Determine the (x, y) coordinate at the center of the cell enclosing the given text.  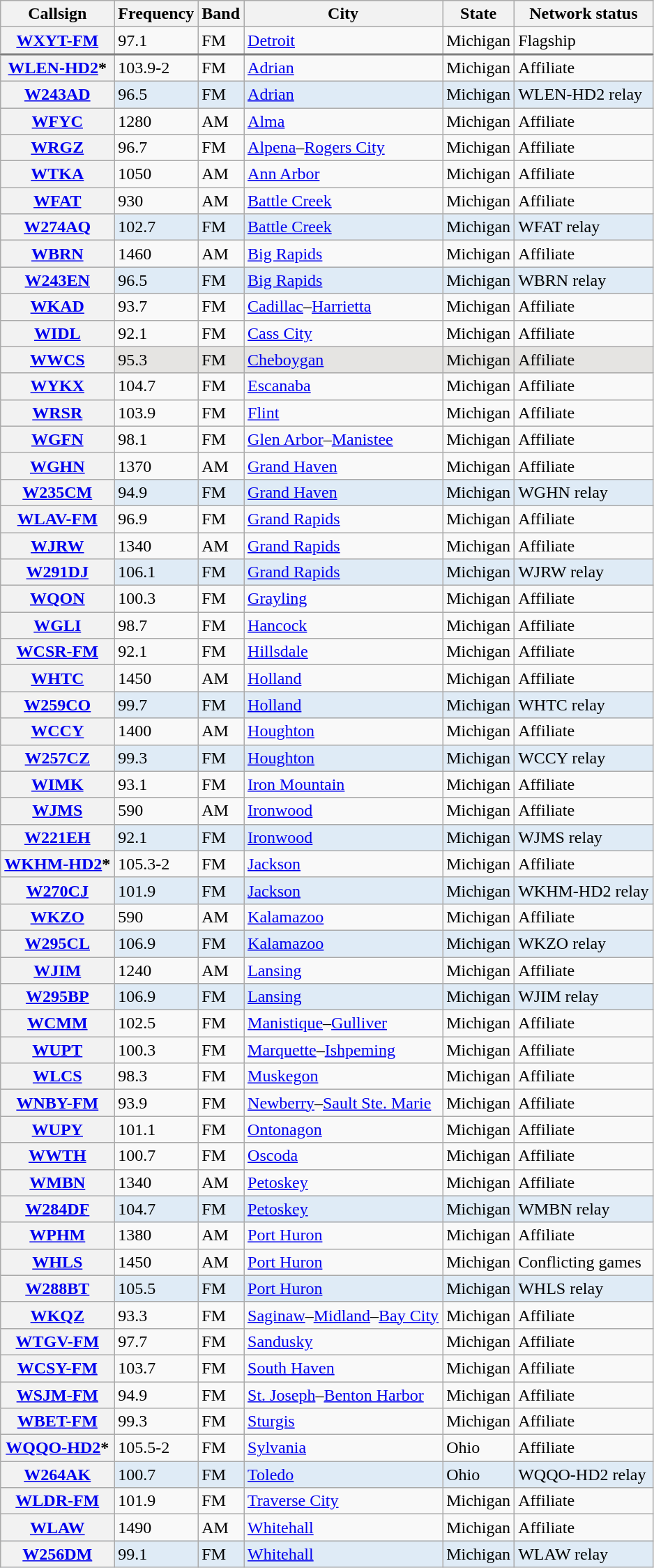
103.7 (156, 1368)
WJRW (57, 546)
WHTC relay (584, 705)
WCSR-FM (57, 652)
97.1 (156, 40)
WQQO-HD2 relay (584, 1475)
Hillsdale (343, 652)
95.3 (156, 360)
South Haven (343, 1368)
WRSR (57, 413)
WJMS (57, 811)
City (343, 14)
WXYT-FM (57, 40)
WGFN (57, 439)
WIMK (57, 784)
WHTC (57, 678)
W295BP (57, 997)
WGHN relay (584, 492)
W274AQ (57, 227)
WKHM-HD2* (57, 864)
W291DJ (57, 572)
930 (156, 201)
W243EN (57, 280)
WLCS (57, 1076)
WTGV-FM (57, 1341)
97.7 (156, 1341)
W259CO (57, 705)
98.3 (156, 1076)
WKAD (57, 307)
WUPY (57, 1129)
Flint (343, 413)
Grayling (343, 599)
W221EH (57, 837)
WJIM relay (584, 997)
Iron Mountain (343, 784)
Saginaw–Midland–Bay City (343, 1315)
WKZO (57, 917)
1240 (156, 970)
105.3-2 (156, 864)
98.7 (156, 625)
W256DM (57, 1554)
WGHN (57, 466)
WMBN (57, 1182)
WSJM-FM (57, 1395)
WLAV-FM (57, 519)
Hancock (343, 625)
St. Joseph–Benton Harbor (343, 1395)
103.9 (156, 413)
102.5 (156, 1023)
WWCS (57, 360)
Frequency (156, 14)
101.1 (156, 1129)
Oscoda (343, 1156)
Ontonagon (343, 1129)
WUPT (57, 1050)
Detroit (343, 40)
W270CJ (57, 890)
WLDR-FM (57, 1501)
Glen Arbor–Manistee (343, 439)
WWTH (57, 1156)
WYKX (57, 386)
106.1 (156, 572)
1370 (156, 466)
1280 (156, 121)
WKHM-HD2 relay (584, 890)
WPHM (57, 1235)
Escanaba (343, 386)
WJMS relay (584, 837)
WGLI (57, 625)
WFAT relay (584, 227)
105.5-2 (156, 1448)
Cheboygan (343, 360)
WHLS (57, 1262)
93.3 (156, 1315)
W264AK (57, 1475)
Callsign (57, 14)
1380 (156, 1235)
Network status (584, 14)
96.7 (156, 148)
WCCY relay (584, 758)
W288BT (57, 1288)
WTKA (57, 174)
WLAW (57, 1528)
Cadillac–Harrietta (343, 307)
98.1 (156, 439)
99.7 (156, 705)
WCSY-FM (57, 1368)
WBET-FM (57, 1422)
WQON (57, 599)
96.9 (156, 519)
WIDL (57, 333)
Traverse City (343, 1501)
WMBN relay (584, 1209)
WLAW relay (584, 1554)
Sandusky (343, 1341)
WJRW relay (584, 572)
Alpena–Rogers City (343, 148)
1400 (156, 731)
105.5 (156, 1288)
WFAT (57, 201)
93.1 (156, 784)
Conflicting games (584, 1262)
1490 (156, 1528)
WNBY-FM (57, 1103)
1050 (156, 174)
WRGZ (57, 148)
103.9-2 (156, 68)
WLEN-HD2 relay (584, 94)
WKQZ (57, 1315)
W235CM (57, 492)
93.7 (156, 307)
WBRN relay (584, 280)
Manistique–Gulliver (343, 1023)
State (478, 14)
WKZO relay (584, 943)
WHLS relay (584, 1288)
Sturgis (343, 1422)
Newberry–Sault Ste. Marie (343, 1103)
WLEN-HD2* (57, 68)
WQQO-HD2* (57, 1448)
W284DF (57, 1209)
W257CZ (57, 758)
Flagship (584, 40)
Alma (343, 121)
Cass City (343, 333)
Sylvania (343, 1448)
1460 (156, 254)
Muskegon (343, 1076)
WCCY (57, 731)
Marquette–Ishpeming (343, 1050)
W295CL (57, 943)
99.1 (156, 1554)
WFYC (57, 121)
WCMM (57, 1023)
Ann Arbor (343, 174)
102.7 (156, 227)
W243AD (57, 94)
Toledo (343, 1475)
WJIM (57, 970)
WBRN (57, 254)
93.9 (156, 1103)
Band (221, 14)
